Return (x, y) of the center of cell containing provided text 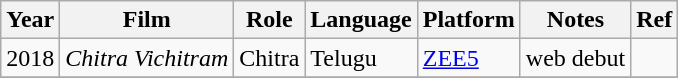
Platform (468, 20)
Year (30, 20)
Telugu (361, 58)
Film (147, 20)
ZEE5 (468, 58)
Notes (575, 20)
Language (361, 20)
2018 (30, 58)
Chitra (270, 58)
Chitra Vichitram (147, 58)
Role (270, 20)
Ref (654, 20)
web debut (575, 58)
